Pinpoint the cell where the given text exists, returning its [x, y] midpoint coordinate. 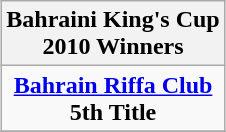
Bahrain Riffa Club5th Title [113, 98]
Bahraini King's Cup 2010 Winners [113, 34]
